Output the [x, y] coordinate of the center of the cell containing the given text.  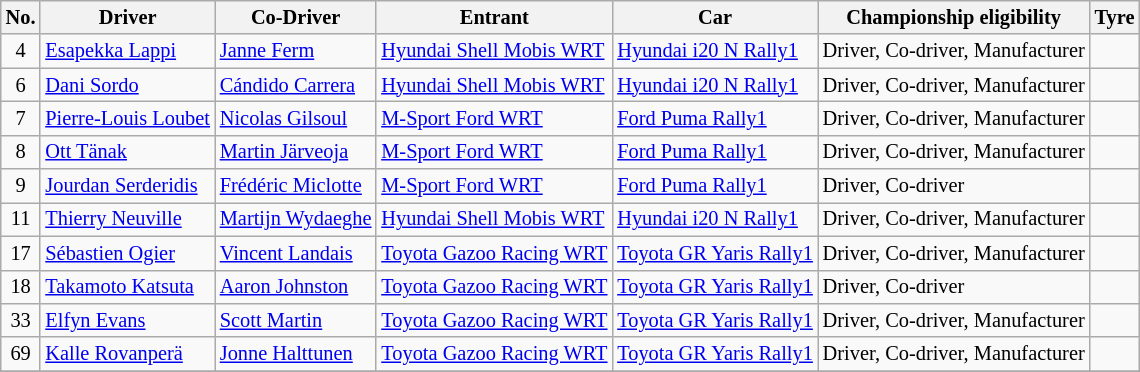
Kalle Rovanperä [127, 354]
Martijn Wydaeghe [296, 219]
Cándido Carrera [296, 85]
Esapekka Lappi [127, 51]
Scott Martin [296, 320]
Championship eligibility [954, 17]
17 [21, 253]
18 [21, 287]
Janne Ferm [296, 51]
7 [21, 118]
Pierre-Louis Loubet [127, 118]
4 [21, 51]
Jonne Halttunen [296, 354]
9 [21, 186]
Thierry Neuville [127, 219]
Takamoto Katsuta [127, 287]
Dani Sordo [127, 85]
Frédéric Miclotte [296, 186]
Elfyn Evans [127, 320]
Aaron Johnston [296, 287]
8 [21, 152]
6 [21, 85]
Ott Tänak [127, 152]
Vincent Landais [296, 253]
Driver [127, 17]
No. [21, 17]
Tyre [1115, 17]
Jourdan Serderidis [127, 186]
69 [21, 354]
33 [21, 320]
Car [714, 17]
Entrant [494, 17]
11 [21, 219]
Co-Driver [296, 17]
Sébastien Ogier [127, 253]
Martin Järveoja [296, 152]
Nicolas Gilsoul [296, 118]
